Capture the cell that displays the provided text and extract its [x, y] central coordinate. 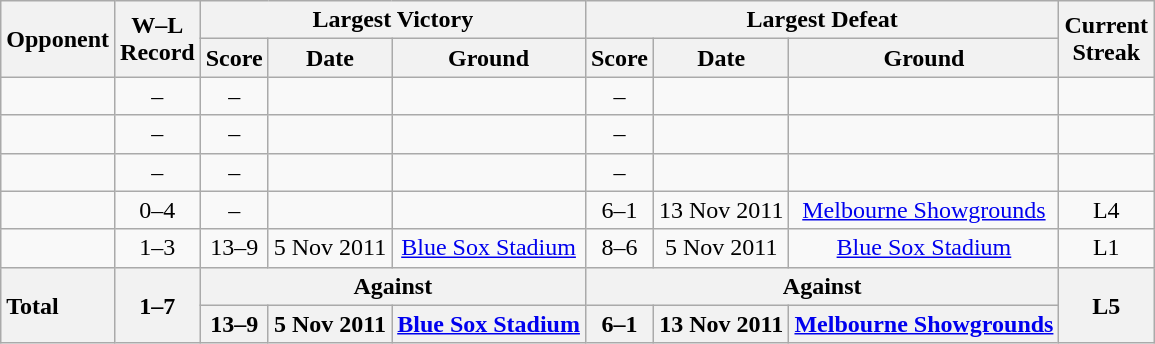
L5 [1106, 305]
Largest Defeat [822, 20]
L4 [1106, 210]
W–LRecord [158, 39]
0–4 [158, 210]
L1 [1106, 248]
Total [58, 305]
CurrentStreak [1106, 39]
1–3 [158, 248]
Opponent [58, 39]
Largest Victory [392, 20]
1–7 [158, 305]
8–6 [619, 248]
